Detect which cell encompasses the target text, then output its [x, y] center coordinate. 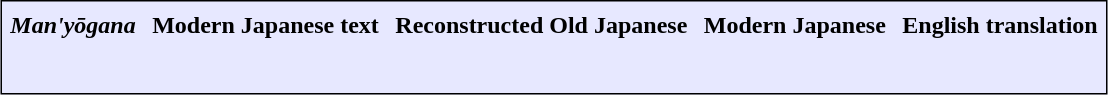
Reconstructed Old Japanese [542, 25]
English translation [1000, 25]
Modern Japanese [794, 25]
Man'yōgana [73, 25]
Modern Japanese text [266, 25]
